Identify which cell holds the provided text, then report its [x, y] central coordinate. 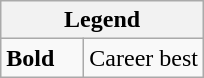
Legend [102, 20]
Bold [42, 58]
Career best [144, 58]
